Return [x, y] of the center of cell containing provided text 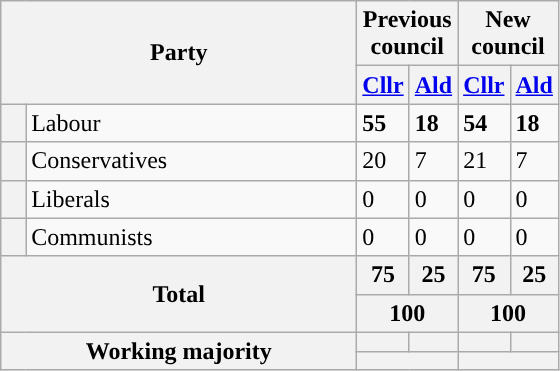
Working majority [179, 351]
New council [508, 34]
Labour [192, 123]
Communists [192, 237]
Party [179, 52]
Liberals [192, 199]
Conservatives [192, 161]
21 [484, 161]
54 [484, 123]
Previous council [408, 34]
55 [383, 123]
Total [179, 294]
20 [383, 161]
